Identify which cell holds the provided text, then report its (x, y) central coordinate. 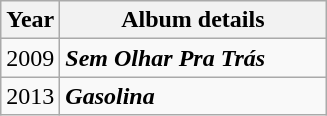
2013 (30, 96)
Sem Olhar Pra Trás (193, 58)
Album details (193, 20)
2009 (30, 58)
Year (30, 20)
Gasolina (193, 96)
